Return the [x, y] coordinate for the center point of the cell that contains the specified text.  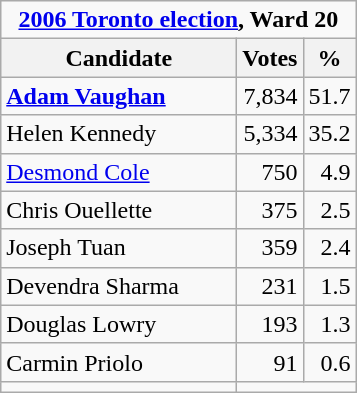
Helen Kennedy [119, 134]
Candidate [119, 58]
35.2 [330, 134]
359 [270, 248]
Desmond Cole [119, 172]
Douglas Lowry [119, 324]
Chris Ouellette [119, 210]
375 [270, 210]
7,834 [270, 96]
51.7 [330, 96]
1.5 [330, 286]
4.9 [330, 172]
193 [270, 324]
231 [270, 286]
% [330, 58]
Joseph Tuan [119, 248]
91 [270, 362]
2006 Toronto election, Ward 20 [178, 20]
750 [270, 172]
Adam Vaughan [119, 96]
Carmin Priolo [119, 362]
2.4 [330, 248]
0.6 [330, 362]
2.5 [330, 210]
1.3 [330, 324]
Devendra Sharma [119, 286]
Votes [270, 58]
5,334 [270, 134]
